Extract the (x, y) coordinate from the center of the cell holding the provided text.  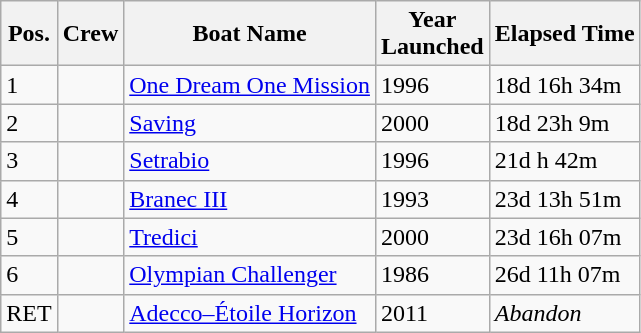
5 (29, 237)
Crew (90, 34)
Tredici (250, 237)
1993 (432, 199)
Adecco–Étoile Horizon (250, 313)
18d 23h 9m (564, 123)
2 (29, 123)
Abandon (564, 313)
23d 16h 07m (564, 237)
4 (29, 199)
Olympian Challenger (250, 275)
3 (29, 161)
1986 (432, 275)
21d h 42m (564, 161)
Boat Name (250, 34)
1 (29, 85)
YearLaunched (432, 34)
Elapsed Time (564, 34)
26d 11h 07m (564, 275)
Saving (250, 123)
18d 16h 34m (564, 85)
23d 13h 51m (564, 199)
2011 (432, 313)
Branec III (250, 199)
Setrabio (250, 161)
6 (29, 275)
RET (29, 313)
One Dream One Mission (250, 85)
Pos. (29, 34)
